Return the [X, Y] coordinate for the center point of the cell that contains the specified text.  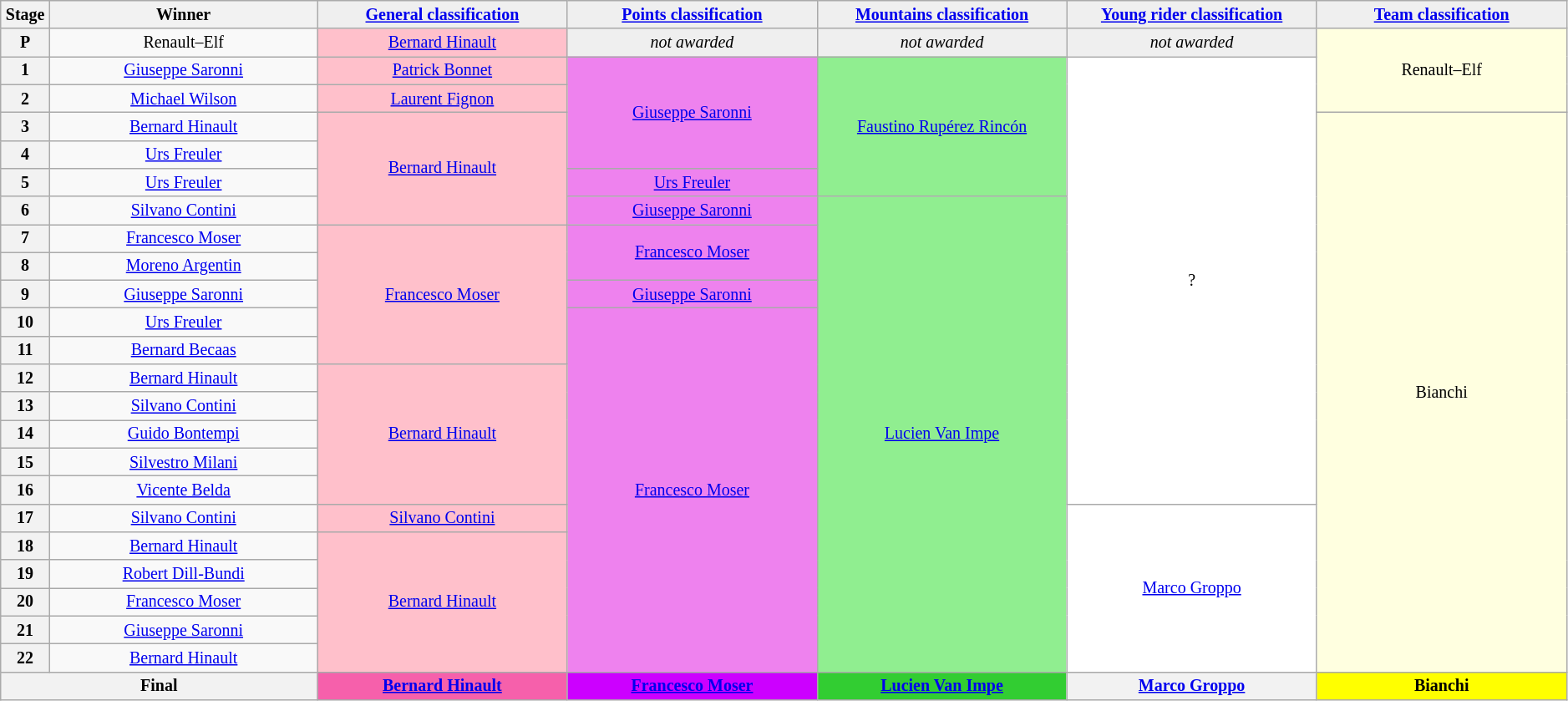
P [25, 43]
General classification [443, 15]
9 [25, 294]
5 [25, 182]
10 [25, 323]
Patrick Bonnet [443, 70]
17 [25, 518]
18 [25, 546]
Points classification [692, 15]
Team classification [1442, 15]
19 [25, 573]
11 [25, 351]
15 [25, 463]
22 [25, 658]
14 [25, 434]
? [1191, 281]
Vicente Belda [183, 490]
Michael Wilson [183, 99]
Laurent Fignon [443, 99]
16 [25, 490]
Mountains classification [942, 15]
6 [25, 211]
Robert Dill-Bundi [183, 573]
13 [25, 406]
Young rider classification [1191, 15]
12 [25, 378]
Faustino Rupérez Rincón [942, 127]
21 [25, 630]
2 [25, 99]
4 [25, 154]
Moreno Argentin [183, 266]
Winner [183, 15]
8 [25, 266]
Final [159, 685]
Silvestro Milani [183, 463]
7 [25, 239]
Stage [25, 15]
Guido Bontempi [183, 434]
Bernard Becaas [183, 351]
1 [25, 70]
20 [25, 602]
3 [25, 127]
